From the cell containing the given text, extract its center point as [x, y] coordinate. 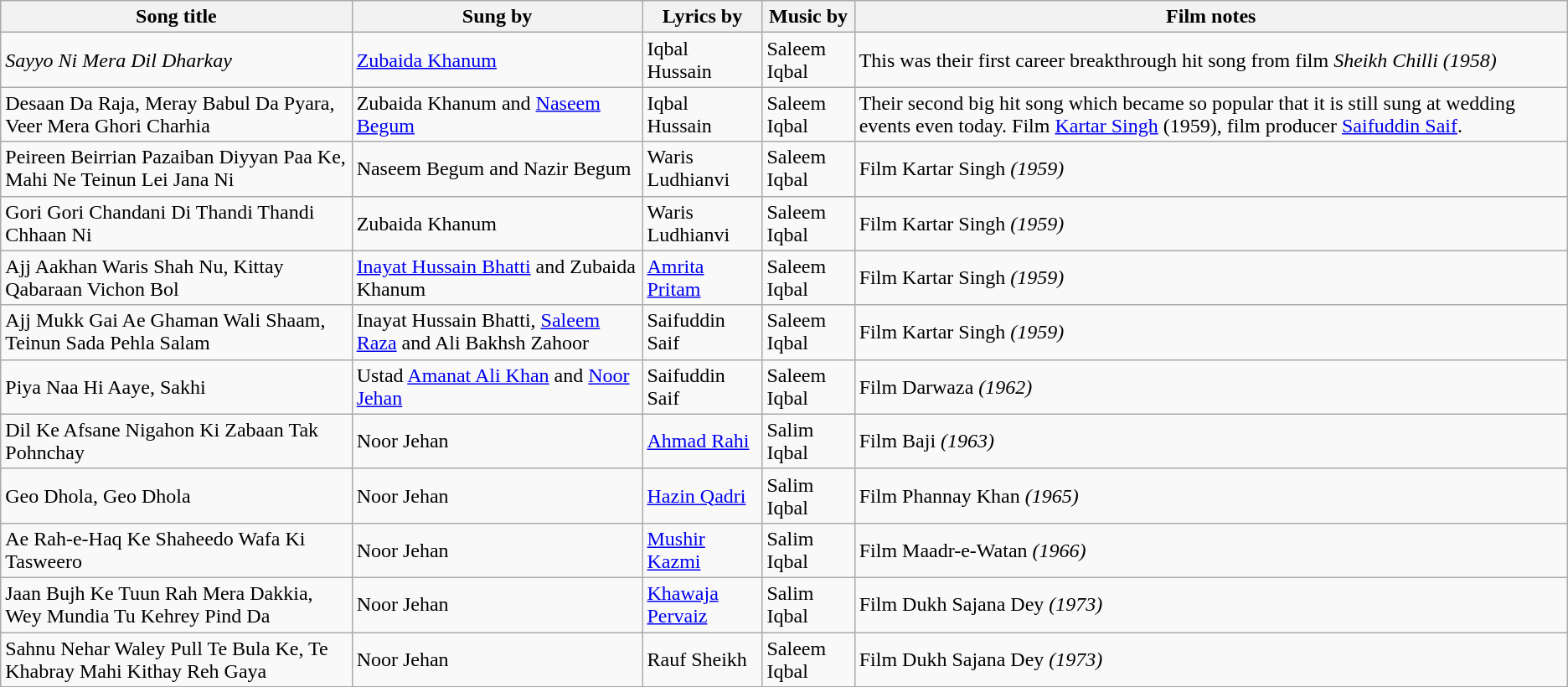
Film Phannay Khan (1965) [1211, 496]
Song title [176, 17]
Ajj Mukk Gai Ae Ghaman Wali Shaam, Teinun Sada Pehla Salam [176, 332]
Sayyo Ni Mera Dil Dharkay [176, 60]
Music by [808, 17]
Ajj Aakhan Waris Shah Nu, Kittay Qabaraan Vichon Bol [176, 278]
Lyrics by [702, 17]
Peireen Beirrian Pazaiban Diyyan Paa Ke, Mahi Ne Teinun Lei Jana Ni [176, 169]
Zubaida Khanum and Naseem Begum [498, 114]
Naseem Begum and Nazir Begum [498, 169]
Sahnu Nehar Waley Pull Te Bula Ke, Te Khabray Mahi Kithay Reh Gaya [176, 659]
Desaan Da Raja, Meray Babul Da Pyara, Veer Mera Ghori Charhia [176, 114]
Film Baji (1963) [1211, 441]
Film Maadr-e-Watan (1966) [1211, 550]
Ae Rah-e-Haq Ke Shaheedo Wafa Ki Tasweero [176, 550]
Amrita Pritam [702, 278]
Film Darwaza (1962) [1211, 387]
Ahmad Rahi [702, 441]
Piya Naa Hi Aaye, Sakhi [176, 387]
Sung by [498, 17]
Inayat Hussain Bhatti, Saleem Raza and Ali Bakhsh Zahoor [498, 332]
Film notes [1211, 17]
Gori Gori Chandani Di Thandi Thandi Chhaan Ni [176, 223]
Khawaja Pervaiz [702, 605]
Dil Ke Afsane Nigahon Ki Zabaan Tak Pohnchay [176, 441]
Inayat Hussain Bhatti and Zubaida Khanum [498, 278]
Hazin Qadri [702, 496]
Jaan Bujh Ke Tuun Rah Mera Dakkia, Wey Mundia Tu Kehrey Pind Da [176, 605]
Ustad Amanat Ali Khan and Noor Jehan [498, 387]
Mushir Kazmi [702, 550]
Rauf Sheikh [702, 659]
Geo Dhola, Geo Dhola [176, 496]
This was their first career breakthrough hit song from film Sheikh Chilli (1958) [1211, 60]
